Output the [X, Y] coordinate of the center of the cell containing the given text.  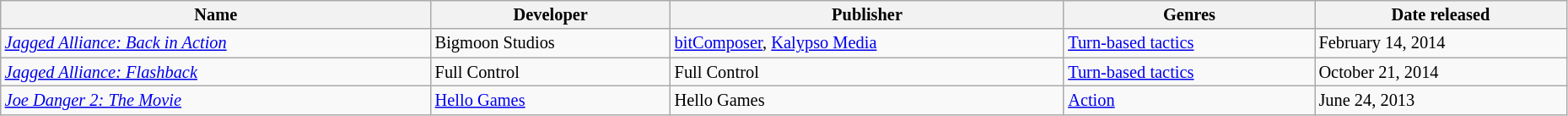
Jagged Alliance: Back in Action [216, 43]
Jagged Alliance: Flashback [216, 72]
June 24, 2013 [1441, 100]
Date released [1441, 14]
October 21, 2014 [1441, 72]
Action [1189, 100]
bitComposer, Kalypso Media [867, 43]
Joe Danger 2: The Movie [216, 100]
Bigmoon Studios [551, 43]
Genres [1189, 14]
Name [216, 14]
Publisher [867, 14]
Developer [551, 14]
February 14, 2014 [1441, 43]
